Pinpoint the cell where the given text exists, returning its (X, Y) midpoint coordinate. 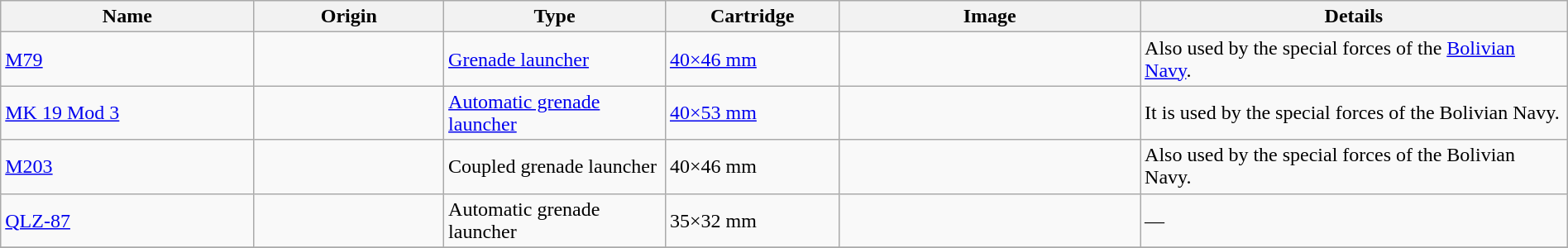
Grenade launcher (555, 60)
35×32 mm (752, 220)
QLZ-87 (127, 220)
M203 (127, 167)
Details (1355, 17)
Name (127, 17)
— (1355, 220)
MK 19 Mod 3 (127, 112)
Type (555, 17)
Cartridge (752, 17)
Coupled grenade launcher (555, 167)
40×53 mm (752, 112)
M79 (127, 60)
Origin (349, 17)
Image (990, 17)
It is used by the special forces of the Bolivian Navy. (1355, 112)
